Output the [x, y] coordinate of the center of the cell containing the given text.  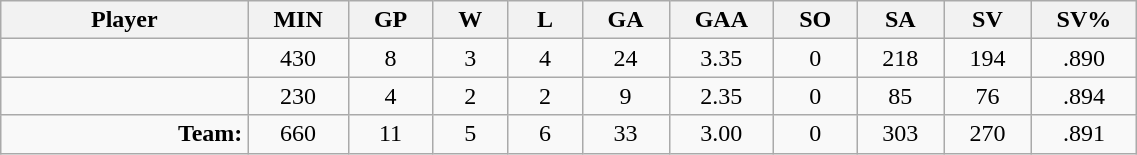
SO [816, 20]
.891 [1084, 134]
SV [988, 20]
303 [900, 134]
6 [545, 134]
270 [988, 134]
33 [626, 134]
76 [988, 96]
24 [626, 58]
11 [390, 134]
.890 [1084, 58]
660 [298, 134]
5 [470, 134]
W [470, 20]
3.00 [721, 134]
218 [900, 58]
MIN [298, 20]
Team: [124, 134]
.894 [1084, 96]
85 [900, 96]
8 [390, 58]
430 [298, 58]
2.35 [721, 96]
230 [298, 96]
GP [390, 20]
Player [124, 20]
GA [626, 20]
194 [988, 58]
L [545, 20]
3.35 [721, 58]
GAA [721, 20]
3 [470, 58]
9 [626, 96]
SV% [1084, 20]
SA [900, 20]
